Identify which cell holds the provided text, then report its (x, y) central coordinate. 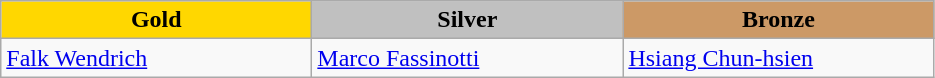
Hsiang Chun-hsien (778, 58)
Gold (156, 20)
Marco Fassinotti (468, 58)
Silver (468, 20)
Falk Wendrich (156, 58)
Bronze (778, 20)
